Extract the [X, Y] coordinate from the center of the cell holding the provided text.  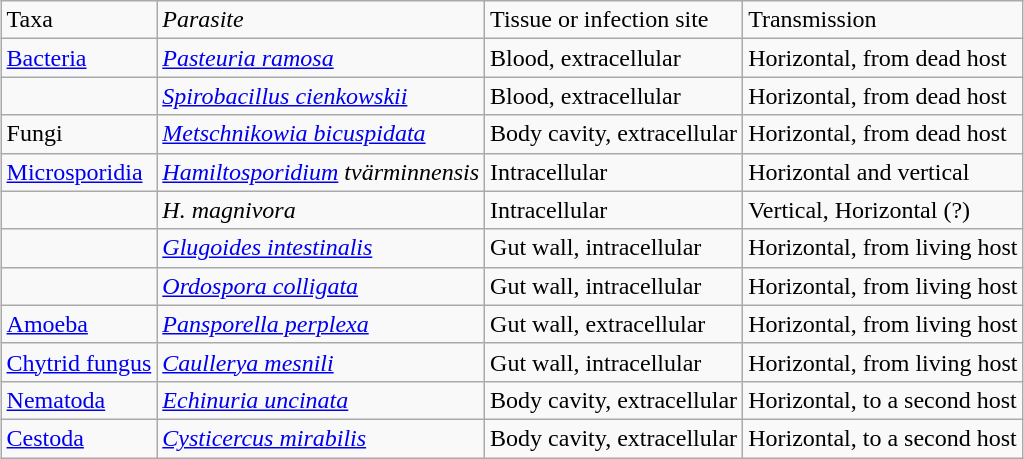
Microsporidia [79, 172]
Glugoides intestinalis [321, 248]
Fungi [79, 134]
Horizontal and vertical [883, 172]
Transmission [883, 20]
Cestoda [79, 438]
Vertical, Horizontal (?) [883, 210]
Pansporella perplexa [321, 324]
Taxa [79, 20]
Nematoda [79, 400]
Pasteuria ramosa [321, 58]
Ordospora colligata [321, 286]
H. magnivora [321, 210]
Spirobacillus cienkowskii [321, 96]
Parasite [321, 20]
Amoeba [79, 324]
Gut wall, extracellular [614, 324]
Tissue or infection site [614, 20]
Hamiltosporidium tvärminnensis [321, 172]
Metschnikowia bicuspidata [321, 134]
Caullerya mesnili [321, 362]
Bacteria [79, 58]
Cysticercus mirabilis [321, 438]
Chytrid fungus [79, 362]
Echinuria uncinata [321, 400]
